Extract the [x, y] coordinate from the center of the cell holding the provided text.  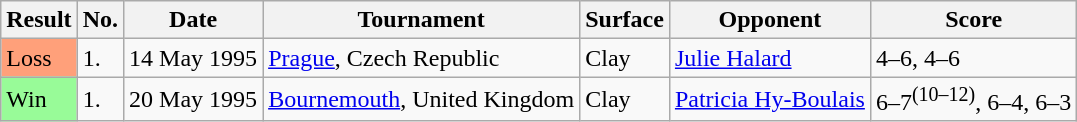
Loss [39, 58]
Patricia Hy-Boulais [770, 100]
Result [39, 20]
No. [100, 20]
Bournemouth, United Kingdom [422, 100]
20 May 1995 [194, 100]
Opponent [770, 20]
Surface [625, 20]
6–7(10–12), 6–4, 6–3 [973, 100]
Win [39, 100]
Date [194, 20]
Tournament [422, 20]
Julie Halard [770, 58]
Prague, Czech Republic [422, 58]
4–6, 4–6 [973, 58]
14 May 1995 [194, 58]
Score [973, 20]
